Scan for the cell matching the given text and deliver its (X, Y) coordinate at center. 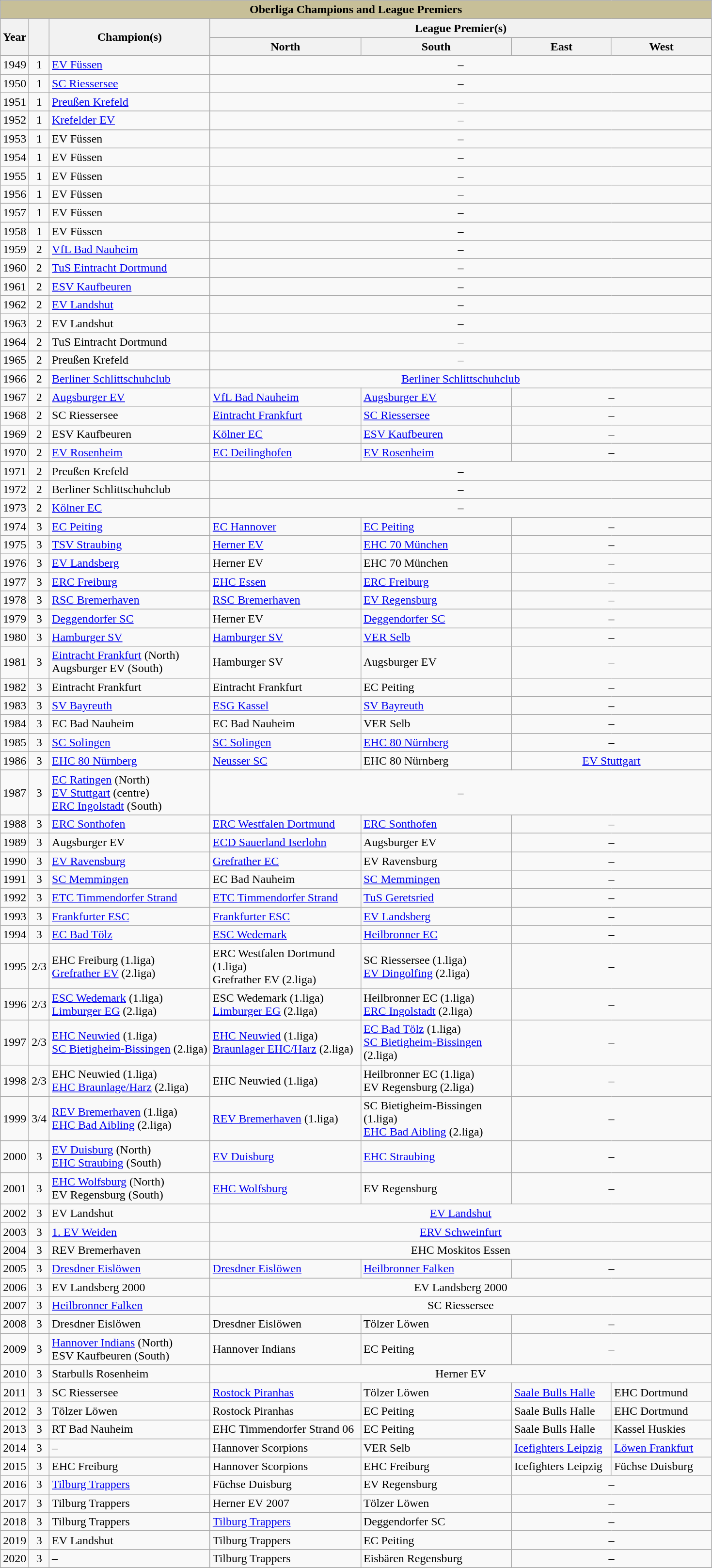
Eisbären Regensburg (436, 1558)
2015 (15, 1466)
1989 (15, 842)
Herner EV 2007 (285, 1503)
Grefrather EC (285, 861)
1960 (15, 268)
1952 (15, 120)
2003 (15, 1232)
2008 (15, 1324)
Kassel Huskies (661, 1429)
West (661, 47)
1953 (15, 139)
TuS Geretsried (436, 898)
EC Hannover (285, 526)
1950 (15, 83)
2005 (15, 1268)
1999 (15, 1119)
League Premier(s) (460, 28)
EHC Straubing (436, 1157)
Champion(s) (130, 37)
EHC Neuwied (1.liga) Braunlager EHC/Harz (2.liga) (285, 1042)
1961 (15, 287)
ESG Kassel (285, 705)
EHC Neuwied (1.liga) EHC Braunlage/Harz (2.liga) (130, 1080)
1997 (15, 1042)
1956 (15, 194)
2006 (15, 1287)
Heilbronner EC (436, 935)
1. EV Weiden (130, 1232)
EHC Essen (285, 582)
EC Bad Tölz (130, 935)
1986 (15, 761)
ERV Schweinfurt (460, 1232)
1982 (15, 687)
ERC Westfalen Dortmund (285, 824)
1981 (15, 662)
1951 (15, 102)
1957 (15, 212)
2004 (15, 1250)
1991 (15, 880)
2019 (15, 1540)
1996 (15, 1005)
1994 (15, 935)
1978 (15, 600)
ESC Wedemark (285, 935)
EHC Freiburg (1.liga) Grefrather EV (2.liga) (130, 966)
2011 (15, 1392)
1995 (15, 966)
1987 (15, 792)
Hannover Indians (North) ESV Kaufbeuren (South) (130, 1349)
East (561, 47)
2009 (15, 1349)
1974 (15, 526)
2002 (15, 1213)
1985 (15, 742)
Oberliga Champions and League Premiers (356, 10)
1959 (15, 250)
2001 (15, 1188)
EC Bad Tölz (1.liga) SC Bietigheim-Bissingen (2.liga) (436, 1042)
1967 (15, 397)
2016 (15, 1485)
2013 (15, 1429)
1955 (15, 176)
1949 (15, 65)
1980 (15, 637)
1990 (15, 861)
ERC Westfalen Dortmund (1.liga) Grefrather EV (2.liga) (285, 966)
Löwen Frankfurt (661, 1448)
1993 (15, 916)
Year (15, 37)
2012 (15, 1411)
EV Stuttgart (611, 761)
REV Bremerhaven (1.liga) EHC Bad Aibling (2.liga) (130, 1119)
2014 (15, 1448)
EHC Wolfsburg (285, 1188)
Starbulls Rosenheim (130, 1374)
EV Duisburg (North) EHC Straubing (South) (130, 1157)
1966 (15, 379)
SC Riessersee (1.liga) EV Dingolfing (2.liga) (436, 966)
1972 (15, 489)
2000 (15, 1157)
1963 (15, 323)
EHC Neuwied (1.liga) SC Bietigheim-Bissingen (2.liga) (130, 1042)
2007 (15, 1306)
REV Bremerhaven (130, 1250)
1977 (15, 582)
1962 (15, 305)
1988 (15, 824)
Eintracht Frankfurt (North) Augsburger EV (South) (130, 662)
Neusser SC (285, 761)
EHC Wolfsburg (North) EV Regensburg (South) (130, 1188)
SC Bietigheim-Bissingen (1.liga) EHC Bad Aibling (2.liga) (436, 1119)
2018 (15, 1521)
EC Deilinghofen (285, 452)
EHC Moskitos Essen (460, 1250)
1971 (15, 471)
2020 (15, 1558)
EV Duisburg (285, 1157)
South (436, 47)
1984 (15, 724)
EHC Neuwied (1.liga) (285, 1080)
ECD Sauerland Iserlohn (285, 842)
TSV Straubing (130, 545)
RT Bad Nauheim (130, 1429)
1998 (15, 1080)
1958 (15, 231)
Krefelder EV (130, 120)
1964 (15, 342)
2017 (15, 1503)
1992 (15, 898)
Hannover Indians (285, 1349)
1965 (15, 360)
1976 (15, 563)
1969 (15, 434)
1975 (15, 545)
North (285, 47)
1979 (15, 619)
1973 (15, 508)
1983 (15, 705)
2010 (15, 1374)
Heilbronner EC (1.liga) EV Regensburg (2.liga) (436, 1080)
3/4 (39, 1119)
1968 (15, 416)
EHC Timmendorfer Strand 06 (285, 1429)
EC Ratingen (North) EV Stuttgart (centre) ERC Ingolstadt (South) (130, 792)
REV Bremerhaven (1.liga) (285, 1119)
Heilbronner EC (1.liga) ERC Ingolstadt (2.liga) (436, 1005)
1954 (15, 157)
1970 (15, 452)
